Scan for the cell matching the given text and deliver its [x, y] coordinate at center. 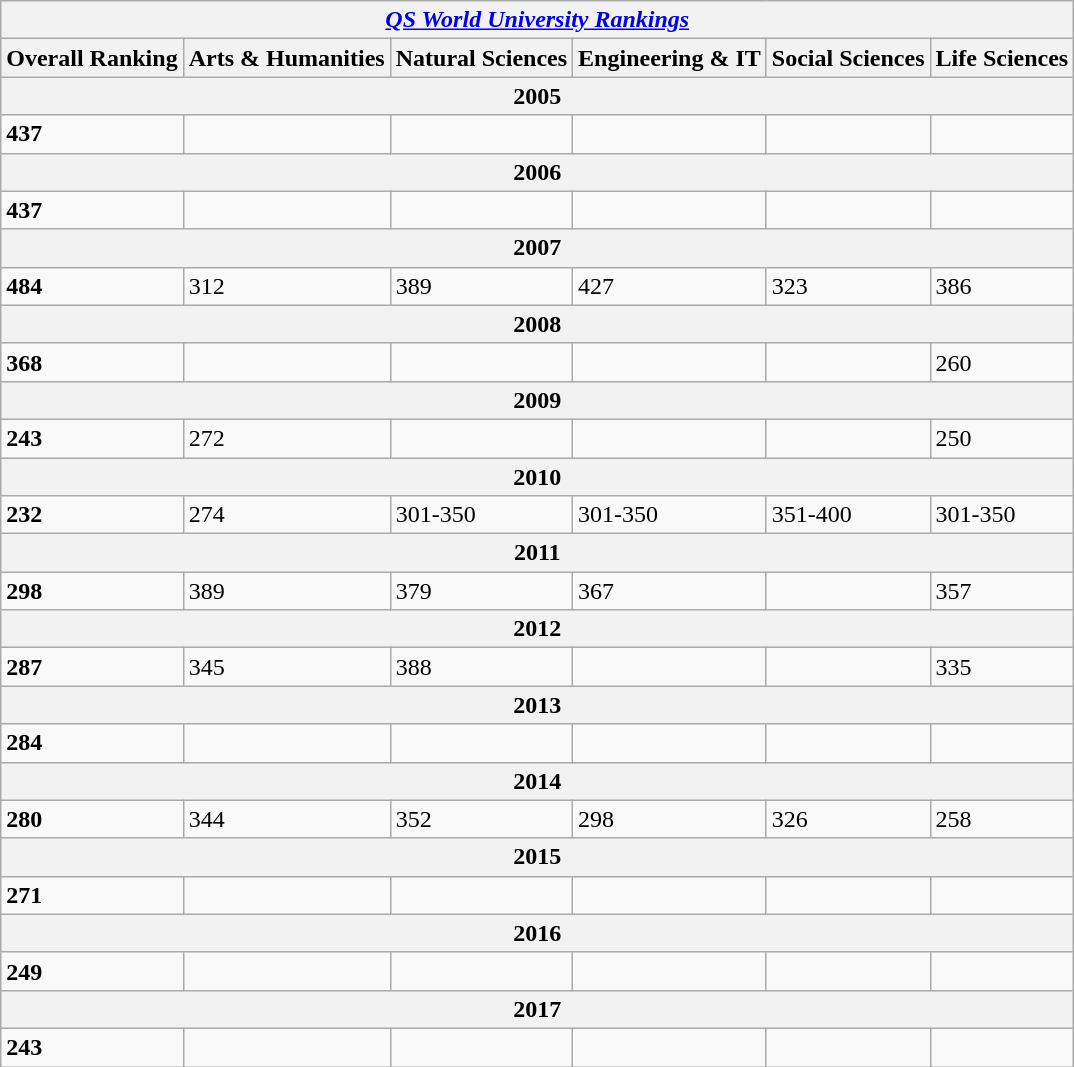
2010 [538, 477]
2013 [538, 705]
345 [286, 667]
QS World University Rankings [538, 20]
2015 [538, 857]
2014 [538, 781]
323 [848, 286]
344 [286, 819]
2007 [538, 248]
280 [92, 819]
249 [92, 971]
272 [286, 438]
352 [481, 819]
386 [1002, 286]
2008 [538, 324]
Overall Ranking [92, 58]
287 [92, 667]
Arts & Humanities [286, 58]
312 [286, 286]
284 [92, 743]
357 [1002, 591]
Engineering & IT [670, 58]
232 [92, 515]
274 [286, 515]
379 [481, 591]
335 [1002, 667]
2012 [538, 629]
Natural Sciences [481, 58]
250 [1002, 438]
368 [92, 362]
2016 [538, 933]
484 [92, 286]
Life Sciences [1002, 58]
388 [481, 667]
351-400 [848, 515]
2005 [538, 96]
427 [670, 286]
2009 [538, 400]
260 [1002, 362]
Social Sciences [848, 58]
2006 [538, 172]
2017 [538, 1009]
2011 [538, 553]
326 [848, 819]
271 [92, 895]
367 [670, 591]
258 [1002, 819]
